Locate the cell with the specified text and output its (x, y) center coordinate. 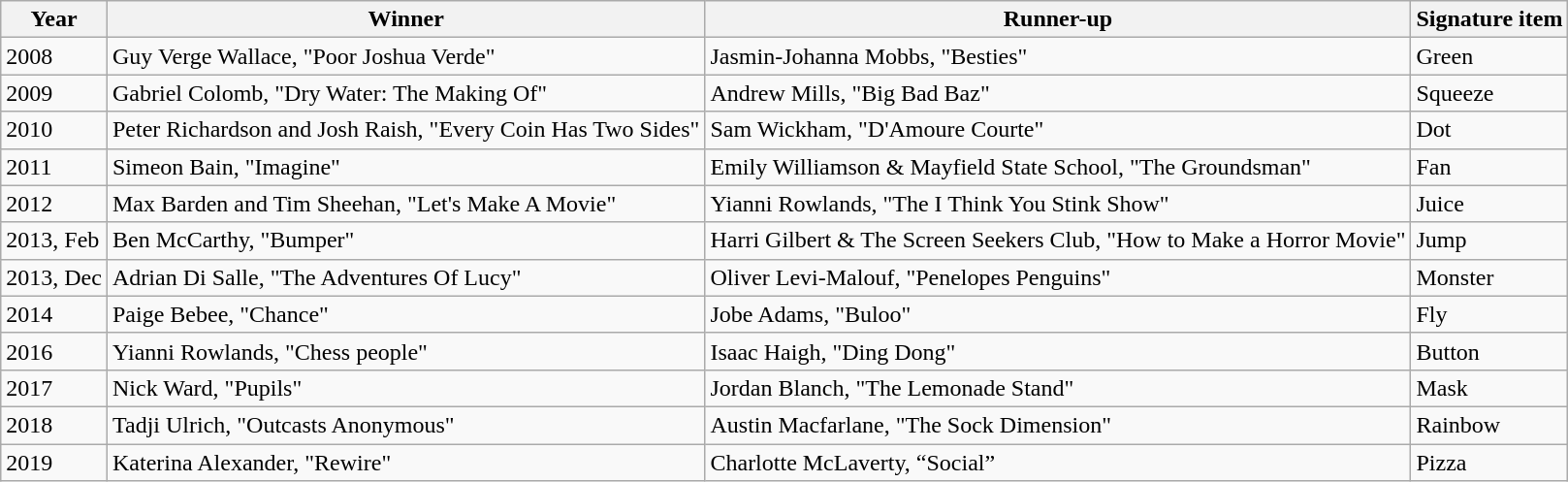
Tadji Ulrich, "Outcasts Anonymous" (405, 425)
2008 (54, 56)
Simeon Bain, "Imagine" (405, 167)
2017 (54, 388)
Emily Williamson & Mayfield State School, "The Groundsman" (1058, 167)
Jobe Adams, "Buloo" (1058, 314)
Guy Verge Wallace, "Poor Joshua Verde" (405, 56)
Jump (1489, 241)
Monster (1489, 277)
Nick Ward, "Pupils" (405, 388)
Pizza (1489, 463)
Mask (1489, 388)
Yianni Rowlands, "The I Think You Stink Show" (1058, 204)
2010 (54, 130)
Austin Macfarlane, "The Sock Dimension" (1058, 425)
Yianni Rowlands, "Chess people" (405, 351)
Winner (405, 19)
Fan (1489, 167)
Green (1489, 56)
Rainbow (1489, 425)
Charlotte McLaverty, “Social” (1058, 463)
Dot (1489, 130)
Max Barden and Tim Sheehan, "Let's Make A Movie" (405, 204)
Year (54, 19)
Signature item (1489, 19)
Fly (1489, 314)
Button (1489, 351)
Andrew Mills, "Big Bad Baz" (1058, 93)
Ben McCarthy, "Bumper" (405, 241)
Adrian Di Salle, "The Adventures Of Lucy" (405, 277)
2016 (54, 351)
Jordan Blanch, "The Lemonade Stand" (1058, 388)
2018 (54, 425)
Oliver Levi-Malouf, "Penelopes Penguins" (1058, 277)
2014 (54, 314)
Runner-up (1058, 19)
Paige Bebee, "Chance" (405, 314)
Harri Gilbert & The Screen Seekers Club, "How to Make a Horror Movie" (1058, 241)
Sam Wickham, "D'Amoure Courte" (1058, 130)
Juice (1489, 204)
Jasmin-Johanna Mobbs, "Besties" (1058, 56)
2012 (54, 204)
Katerina Alexander, "Rewire" (405, 463)
2009 (54, 93)
Gabriel Colomb, "Dry Water: The Making Of" (405, 93)
2013, Dec (54, 277)
2019 (54, 463)
Squeeze (1489, 93)
2013, Feb (54, 241)
2011 (54, 167)
Isaac Haigh, "Ding Dong" (1058, 351)
Peter Richardson and Josh Raish, "Every Coin Has Two Sides" (405, 130)
